Capture the cell that displays the provided text and extract its [x, y] central coordinate. 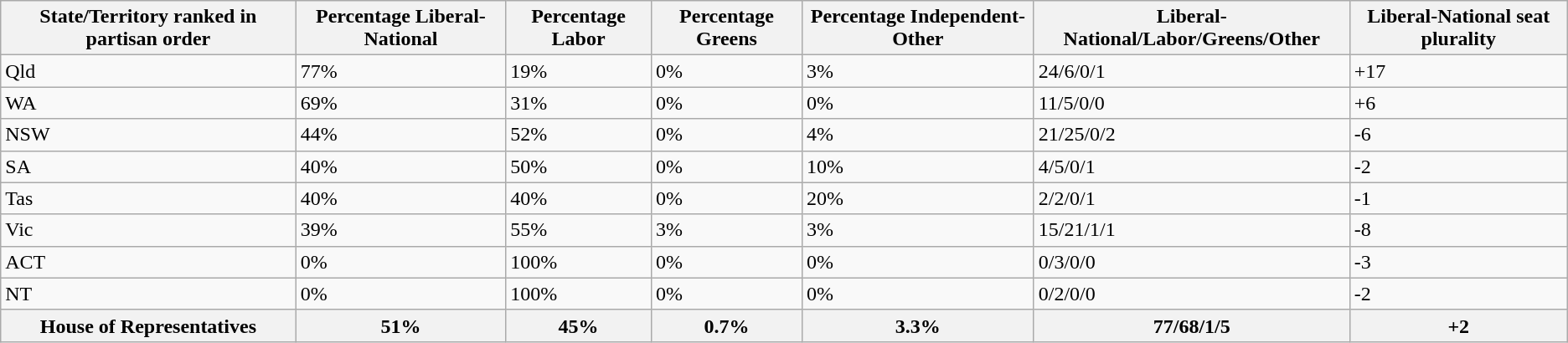
House of Representatives [148, 325]
31% [579, 103]
77/68/1/5 [1191, 325]
10% [918, 166]
77% [400, 71]
69% [400, 103]
19% [579, 71]
2/2/0/1 [1191, 198]
Liberal-National seat plurality [1458, 28]
Liberal-National/Labor/Greens/Other [1191, 28]
50% [579, 166]
44% [400, 135]
20% [918, 198]
3.3% [918, 325]
Qld [148, 71]
45% [579, 325]
0.7% [726, 325]
+17 [1458, 71]
52% [579, 135]
24/6/0/1 [1191, 71]
55% [579, 230]
51% [400, 325]
0/2/0/0 [1191, 294]
NT [148, 294]
+6 [1458, 103]
State/Territory ranked in partisan order [148, 28]
Vic [148, 230]
0/3/0/0 [1191, 262]
39% [400, 230]
4/5/0/1 [1191, 166]
21/25/0/2 [1191, 135]
Percentage Independent-Other [918, 28]
15/21/1/1 [1191, 230]
-6 [1458, 135]
Percentage Labor [579, 28]
-3 [1458, 262]
+2 [1458, 325]
WA [148, 103]
11/5/0/0 [1191, 103]
4% [918, 135]
SA [148, 166]
ACT [148, 262]
NSW [148, 135]
Tas [148, 198]
Percentage Greens [726, 28]
-8 [1458, 230]
-1 [1458, 198]
Percentage Liberal-National [400, 28]
